Scan for the cell matching the given text and deliver its [X, Y] coordinate at center. 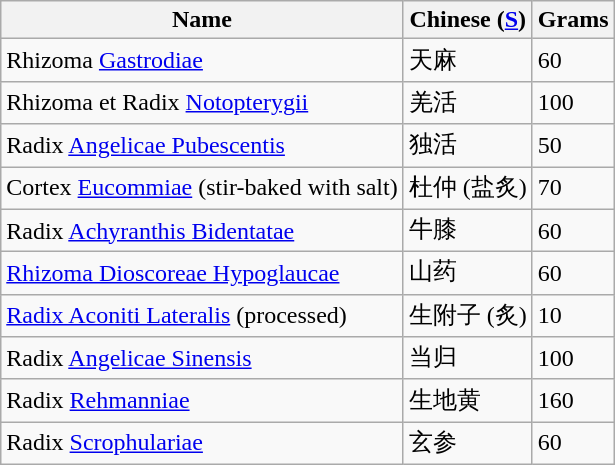
牛膝 [468, 230]
杜仲 (盐炙) [468, 188]
独活 [468, 146]
Cortex Eucommiae (stir-baked with salt) [202, 188]
玄参 [468, 444]
Rhizoma et Radix Notopterygii [202, 102]
当归 [468, 358]
Radix Aconiti Lateralis (processed) [202, 316]
70 [573, 188]
Grams [573, 20]
羌活 [468, 102]
50 [573, 146]
160 [573, 400]
Rhizoma Gastrodiae [202, 60]
10 [573, 316]
山药 [468, 274]
Radix Angelicae Sinensis [202, 358]
Radix Scrophulariae [202, 444]
Radix Achyranthis Bidentatae [202, 230]
生附子 (炙) [468, 316]
Radix Angelicae Pubescentis [202, 146]
Radix Rehmanniae [202, 400]
生地黄 [468, 400]
Chinese (S) [468, 20]
Name [202, 20]
Rhizoma Dioscoreae Hypoglaucae [202, 274]
天麻 [468, 60]
